Determine the [x, y] coordinate at the center of the cell enclosing the given text.  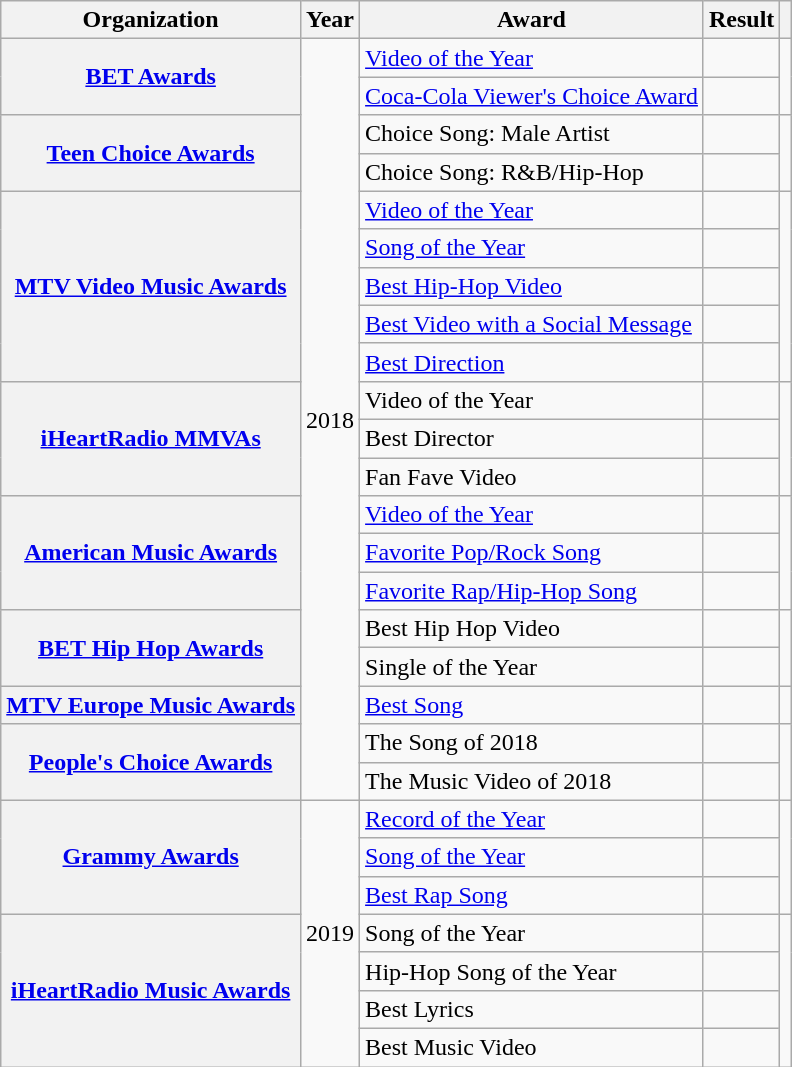
Choice Song: Male Artist [532, 134]
The Song of 2018 [532, 743]
Favorite Rap/Hip-Hop Song [532, 591]
Coca-Cola Viewer's Choice Award [532, 96]
Choice Song: R&B/Hip-Hop [532, 172]
MTV Europe Music Awards [151, 705]
2019 [330, 933]
BET Hip Hop Awards [151, 648]
Single of the Year [532, 667]
iHeartRadio MMVAs [151, 438]
Fan Fave Video [532, 477]
iHeartRadio Music Awards [151, 990]
The Music Video of 2018 [532, 781]
Hip-Hop Song of the Year [532, 971]
Best Direction [532, 362]
Result [741, 20]
Grammy Awards [151, 857]
Best Song [532, 705]
Year [330, 20]
Best Rap Song [532, 895]
Best Hip-Hop Video [532, 286]
Award [532, 20]
American Music Awards [151, 553]
Best Video with a Social Message [532, 324]
2018 [330, 420]
Teen Choice Awards [151, 153]
Favorite Pop/Rock Song [532, 553]
Best Music Video [532, 1047]
MTV Video Music Awards [151, 286]
Best Hip Hop Video [532, 629]
Record of the Year [532, 819]
BET Awards [151, 77]
People's Choice Awards [151, 762]
Organization [151, 20]
Best Lyrics [532, 1009]
Best Director [532, 438]
